Scan for the cell matching the given text and deliver its (x, y) coordinate at center. 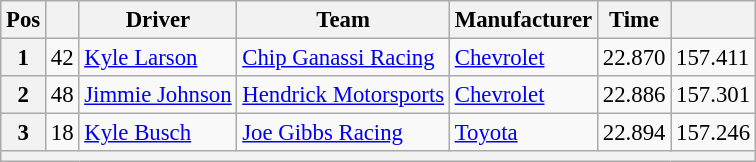
Hendrick Motorsports (343, 95)
Driver (158, 20)
22.894 (634, 133)
Toyota (523, 133)
Team (343, 20)
18 (62, 133)
3 (24, 133)
Chip Ganassi Racing (343, 58)
Kyle Busch (158, 133)
157.246 (714, 133)
Joe Gibbs Racing (343, 133)
42 (62, 58)
1 (24, 58)
2 (24, 95)
22.870 (634, 58)
Pos (24, 20)
48 (62, 95)
Jimmie Johnson (158, 95)
157.301 (714, 95)
157.411 (714, 58)
Kyle Larson (158, 58)
Time (634, 20)
Manufacturer (523, 20)
22.886 (634, 95)
